Find where the given text appears and provide that cell's center as [x, y] coordinate. 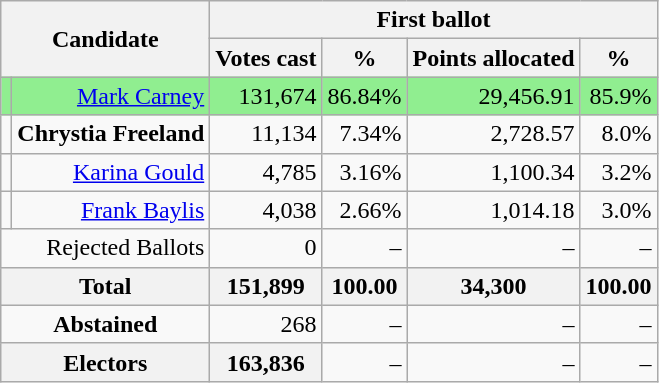
0 [266, 248]
3.16% [364, 172]
Frank Baylis [111, 210]
3.0% [618, 210]
Abstained [106, 324]
Karina Gould [111, 172]
2,728.57 [494, 134]
4,785 [266, 172]
8.0% [618, 134]
268 [266, 324]
Points allocated [494, 58]
First ballot [434, 20]
1,100.34 [494, 172]
2.66% [364, 210]
86.84% [364, 96]
4,038 [266, 210]
1,014.18 [494, 210]
11,134 [266, 134]
Electors [106, 362]
29,456.91 [494, 96]
3.2% [618, 172]
85.9% [618, 96]
7.34% [364, 134]
131,674 [266, 96]
151,899 [266, 286]
Mark Carney [111, 96]
Chrystia Freeland [111, 134]
Total [106, 286]
Votes cast [266, 58]
163,836 [266, 362]
34,300 [494, 286]
Candidate [106, 39]
Rejected Ballots [106, 248]
